From the cell containing the given text, extract its center point as [x, y] coordinate. 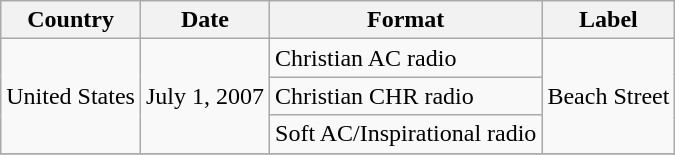
Country [71, 20]
Christian AC radio [406, 58]
Christian CHR radio [406, 96]
Beach Street [608, 96]
July 1, 2007 [204, 96]
United States [71, 96]
Format [406, 20]
Date [204, 20]
Soft AC/Inspirational radio [406, 134]
Label [608, 20]
